Provide the [X, Y] coordinate of the cell's center where the given text is located.  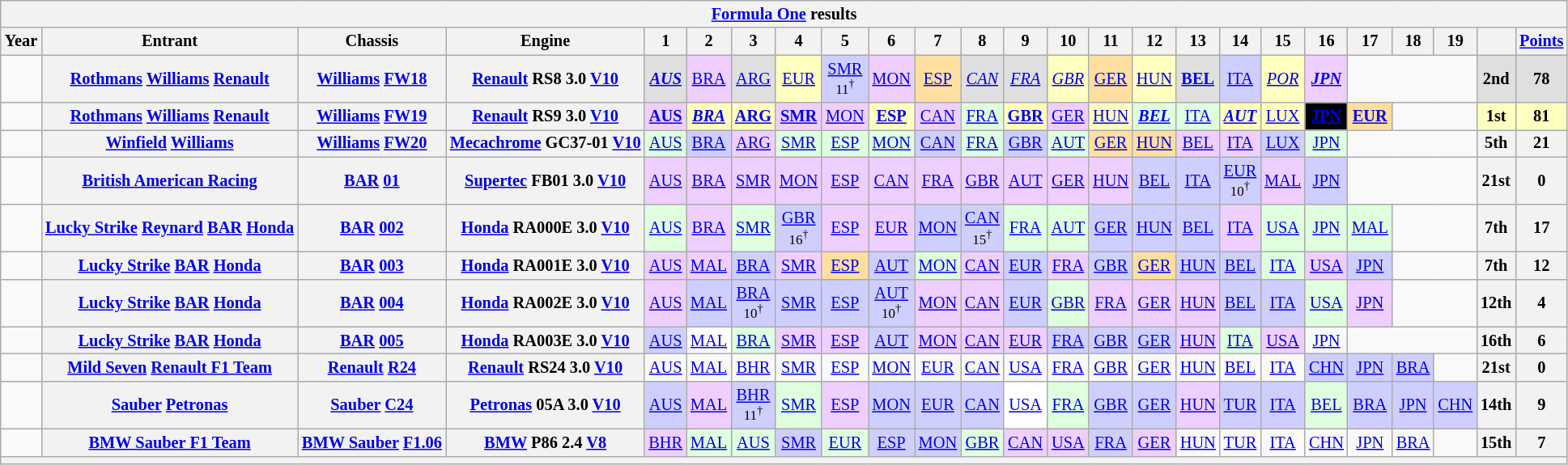
14th [1496, 404]
Formula One results [784, 14]
British American Racing [170, 181]
Honda RA001E 3.0 V10 [546, 265]
Winfield Williams [170, 143]
16th [1496, 340]
Petronas 05A 3.0 V10 [546, 404]
Honda RA003E 3.0 V10 [546, 340]
Sauber Petronas [170, 404]
Williams FW20 [372, 143]
BAR 002 [372, 228]
15 [1282, 41]
10 [1069, 41]
Entrant [170, 41]
18 [1413, 41]
Williams FW18 [372, 79]
Renault RS9 3.0 V10 [546, 116]
Renault R24 [372, 368]
POR [1282, 79]
Honda RA002E 3.0 V10 [546, 302]
16 [1326, 41]
EUR10† [1240, 181]
BAR 005 [372, 340]
BRA10† [753, 302]
Renault RS24 3.0 V10 [546, 368]
BMW Sauber F1 Team [170, 442]
AUT10† [890, 302]
Mild Seven Renault F1 Team [170, 368]
Points [1541, 41]
1 [665, 41]
Chassis [372, 41]
8 [983, 41]
12th [1496, 302]
3 [753, 41]
11 [1111, 41]
2 [709, 41]
5 [845, 41]
78 [1541, 79]
BAR 01 [372, 181]
BMW P86 2.4 V8 [546, 442]
GBR16† [798, 228]
13 [1198, 41]
BMW Sauber F1.06 [372, 442]
19 [1455, 41]
Year [21, 41]
1st [1496, 116]
Renault RS8 3.0 V10 [546, 79]
Lucky Strike Reynard BAR Honda [170, 228]
BAR 003 [372, 265]
5th [1496, 143]
Sauber C24 [372, 404]
Williams FW19 [372, 116]
2nd [1496, 79]
Engine [546, 41]
Honda RA000E 3.0 V10 [546, 228]
BAR 004 [372, 302]
21 [1541, 143]
SMR11† [845, 79]
14 [1240, 41]
Supertec FB01 3.0 V10 [546, 181]
15th [1496, 442]
81 [1541, 116]
Mecachrome GC37-01 V10 [546, 143]
BHR11† [753, 404]
CAN15† [983, 228]
